Provide the [x, y] coordinate of the cell's center where the given text is located.  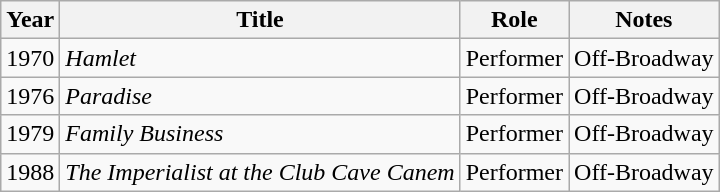
Family Business [260, 134]
The Imperialist at the Club Cave Canem [260, 172]
Paradise [260, 96]
Title [260, 20]
Year [30, 20]
1979 [30, 134]
Hamlet [260, 58]
1970 [30, 58]
Role [514, 20]
1988 [30, 172]
Notes [644, 20]
1976 [30, 96]
